Extract the (X, Y) coordinate from the center of the cell holding the provided text.  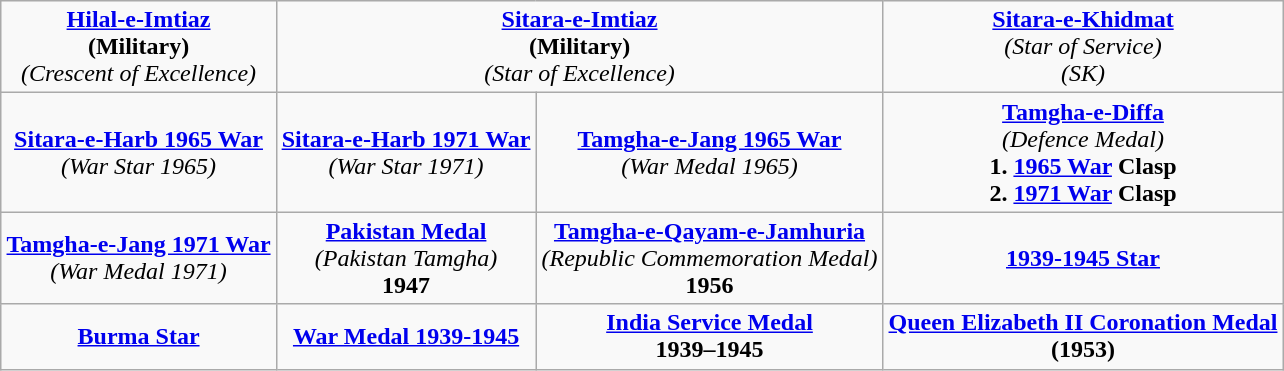
Sitara-e-Khidmat(Star of Service)(SK) (1083, 47)
India Service Medal1939–1945 (710, 336)
War Medal 1939-1945 (406, 336)
Queen Elizabeth II Coronation Medal(1953) (1083, 336)
Tamgha-e-Jang 1965 War(War Medal 1965) (710, 152)
Tamgha-e-Diffa(Defence Medal)1. 1965 War Clasp2. 1971 War Clasp (1083, 152)
Sitara-e-Imtiaz(Military)(Star of Excellence) (580, 47)
1939-1945 Star (1083, 258)
Tamgha-e-Qayam-e-Jamhuria(Republic Commemoration Medal)1956 (710, 258)
Sitara-e-Harb 1971 War(War Star 1971) (406, 152)
Burma Star (138, 336)
Sitara-e-Harb 1965 War(War Star 1965) (138, 152)
Hilal-e-Imtiaz(Military)(Crescent of Excellence) (138, 47)
Tamgha-e-Jang 1971 War(War Medal 1971) (138, 258)
Pakistan Medal(Pakistan Tamgha)1947 (406, 258)
